Return the (x, y) coordinate for the center point of the cell that contains the specified text.  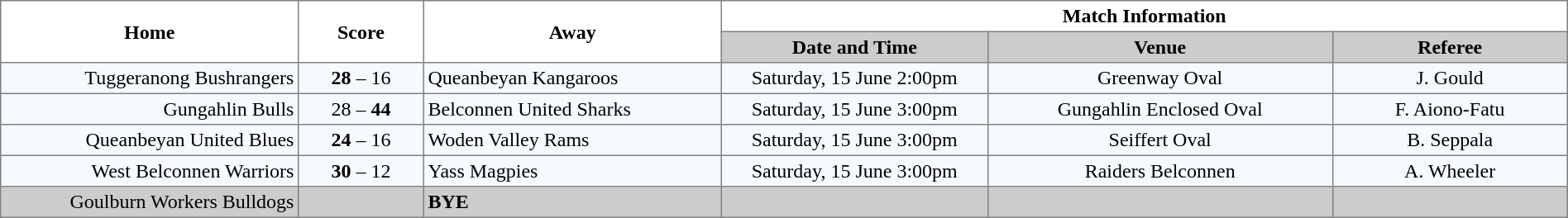
Goulburn Workers Bulldogs (150, 202)
F. Aiono-Fatu (1450, 109)
30 – 12 (361, 171)
Seiffert Oval (1159, 140)
Score (361, 31)
Referee (1450, 47)
Gungahlin Bulls (150, 109)
Gungahlin Enclosed Oval (1159, 109)
Belconnen United Sharks (572, 109)
B. Seppala (1450, 140)
J. Gould (1450, 78)
Home (150, 31)
West Belconnen Warriors (150, 171)
Tuggeranong Bushrangers (150, 78)
Greenway Oval (1159, 78)
Saturday, 15 June 2:00pm (854, 78)
Queanbeyan United Blues (150, 140)
Woden Valley Rams (572, 140)
Match Information (1145, 17)
Date and Time (854, 47)
Queanbeyan Kangaroos (572, 78)
A. Wheeler (1450, 171)
24 – 16 (361, 140)
28 – 44 (361, 109)
Yass Magpies (572, 171)
BYE (572, 202)
Raiders Belconnen (1159, 171)
Venue (1159, 47)
Away (572, 31)
28 – 16 (361, 78)
